Find where the given text appears and provide that cell's center as (x, y) coordinate. 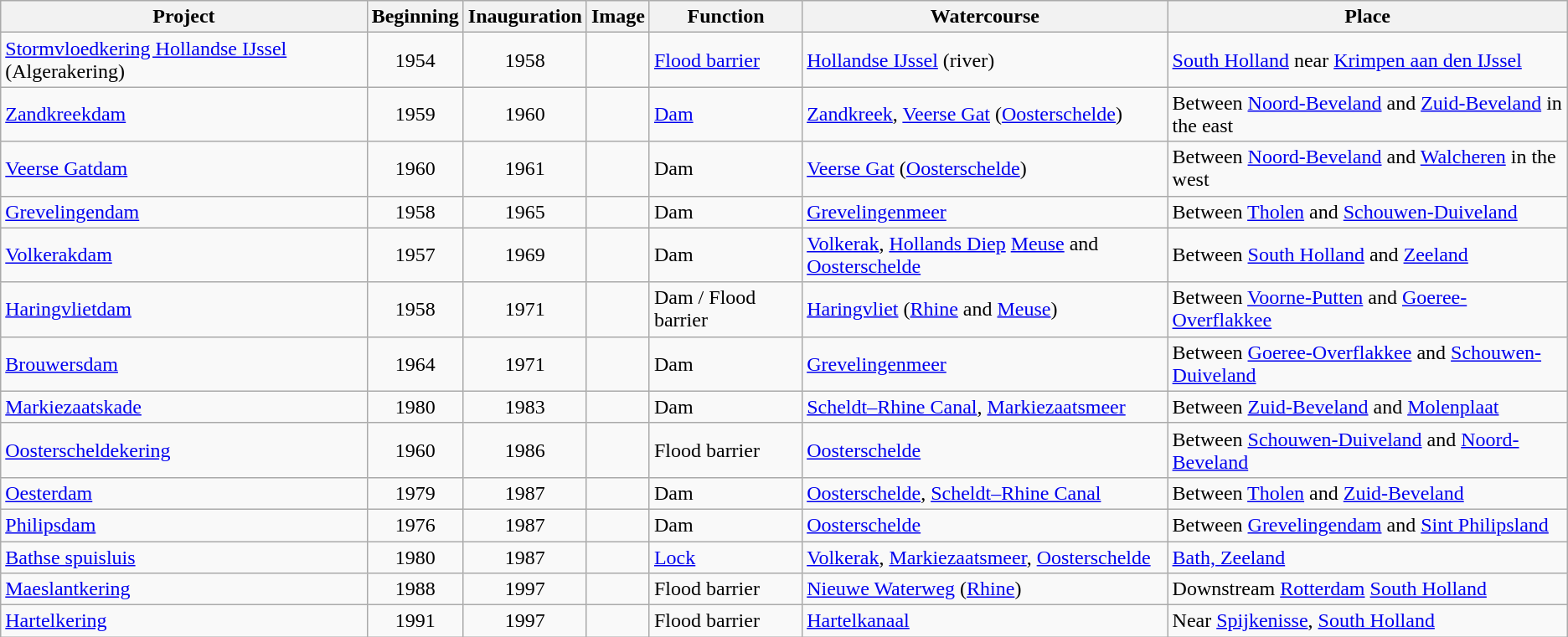
Zandkreekdam (184, 114)
Function (725, 17)
Place (1367, 17)
Image (618, 17)
Brouwersdam (184, 363)
Lock (725, 557)
1983 (524, 407)
Grevelingendam (184, 212)
Between Voorne-Putten and Goeree-Overflakkee (1367, 310)
Between Zuid-Beveland and Molenplaat (1367, 407)
1979 (415, 493)
Between Tholen and Zuid-Beveland (1367, 493)
Between Noord-Beveland and Walcheren in the west (1367, 169)
Dam / Flood barrier (725, 310)
Oosterscheldekering (184, 450)
Between Tholen and Schouwen-Duiveland (1367, 212)
Volkerak, Markiezaatsmeer, Oosterschelde (985, 557)
Beginning (415, 17)
1964 (415, 363)
Bathse spuisluis (184, 557)
1965 (524, 212)
1991 (415, 621)
Near Spijkenisse, South Holland (1367, 621)
1969 (524, 254)
Veerse Gat (Oosterschelde) (985, 169)
Maeslantkering (184, 589)
1957 (415, 254)
Haringvliet (Rhine and Meuse) (985, 310)
Inauguration (524, 17)
1961 (524, 169)
Hollandse IJssel (river) (985, 60)
Scheldt–Rhine Canal, Markiezaatsmeer (985, 407)
1986 (524, 450)
Hartelkanaal (985, 621)
Between Noord-Beveland and Zuid-Beveland in the east (1367, 114)
Zandkreek, Veerse Gat (Oosterschelde) (985, 114)
Nieuwe Waterweg (Rhine) (985, 589)
Between Schouwen-Duiveland and Noord-Beveland (1367, 450)
1988 (415, 589)
Philipsdam (184, 525)
1959 (415, 114)
Veerse Gatdam (184, 169)
Hartelkering (184, 621)
Haringvlietdam (184, 310)
Stormvloedkering Hollandse IJssel (Algerakering) (184, 60)
Markiezaatskade (184, 407)
Oesterdam (184, 493)
Volkerak, Hollands Diep Meuse and Oosterschelde (985, 254)
South Holland near Krimpen aan den IJssel (1367, 60)
Between Grevelingendam and Sint Philipsland (1367, 525)
Downstream Rotterdam South Holland (1367, 589)
1954 (415, 60)
Between Goeree-Overflakkee and Schouwen-Duiveland (1367, 363)
Project (184, 17)
Between South Holland and Zeeland (1367, 254)
Oosterschelde, Scheldt–Rhine Canal (985, 493)
Volkerakdam (184, 254)
1976 (415, 525)
Bath, Zeeland (1367, 557)
Watercourse (985, 17)
